Return [x, y] of the center of cell containing provided text 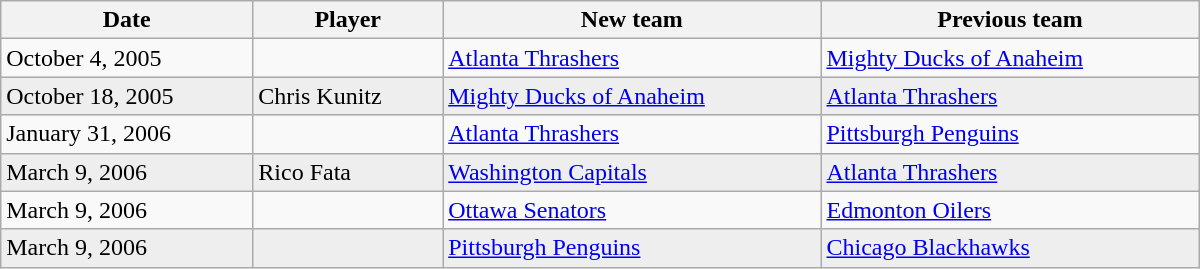
October 18, 2005 [127, 96]
Player [348, 20]
Ottawa Senators [632, 210]
New team [632, 20]
Washington Capitals [632, 172]
Previous team [1010, 20]
Chicago Blackhawks [1010, 248]
Date [127, 20]
Chris Kunitz [348, 96]
Rico Fata [348, 172]
October 4, 2005 [127, 58]
January 31, 2006 [127, 134]
Edmonton Oilers [1010, 210]
